Provide the (x, y) coordinate of the cell's center where the given text is located.  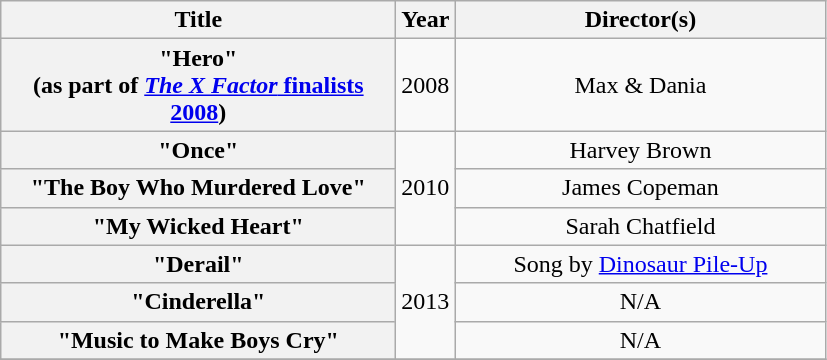
"My Wicked Heart" (198, 226)
2013 (426, 302)
James Copeman (640, 188)
"Once" (198, 150)
Max & Dania (640, 85)
2010 (426, 188)
"Hero"(as part of The X Factor finalists 2008) (198, 85)
Year (426, 20)
Director(s) (640, 20)
2008 (426, 85)
"The Boy Who Murdered Love" (198, 188)
"Derail" (198, 264)
Harvey Brown (640, 150)
Title (198, 20)
"Music to Make Boys Cry" (198, 340)
Song by Dinosaur Pile-Up (640, 264)
"Cinderella" (198, 302)
Sarah Chatfield (640, 226)
